From the cell containing the given text, extract its center point as [X, Y] coordinate. 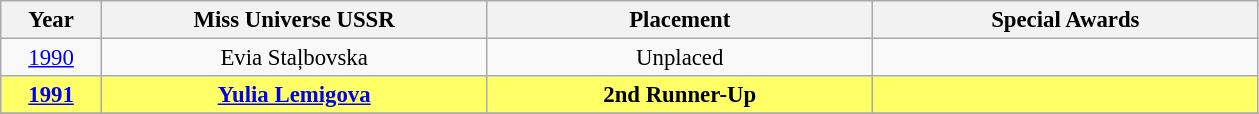
Unplaced [680, 58]
Special Awards [1066, 20]
Yulia Lemigova [294, 95]
2nd Runner-Up [680, 95]
Placement [680, 20]
Evia Staļbovska [294, 58]
Miss Universe USSR [294, 20]
1991 [52, 95]
1990 [52, 58]
Year [52, 20]
